Search for the cell housing the specified text and yield its (x, y) center coordinate. 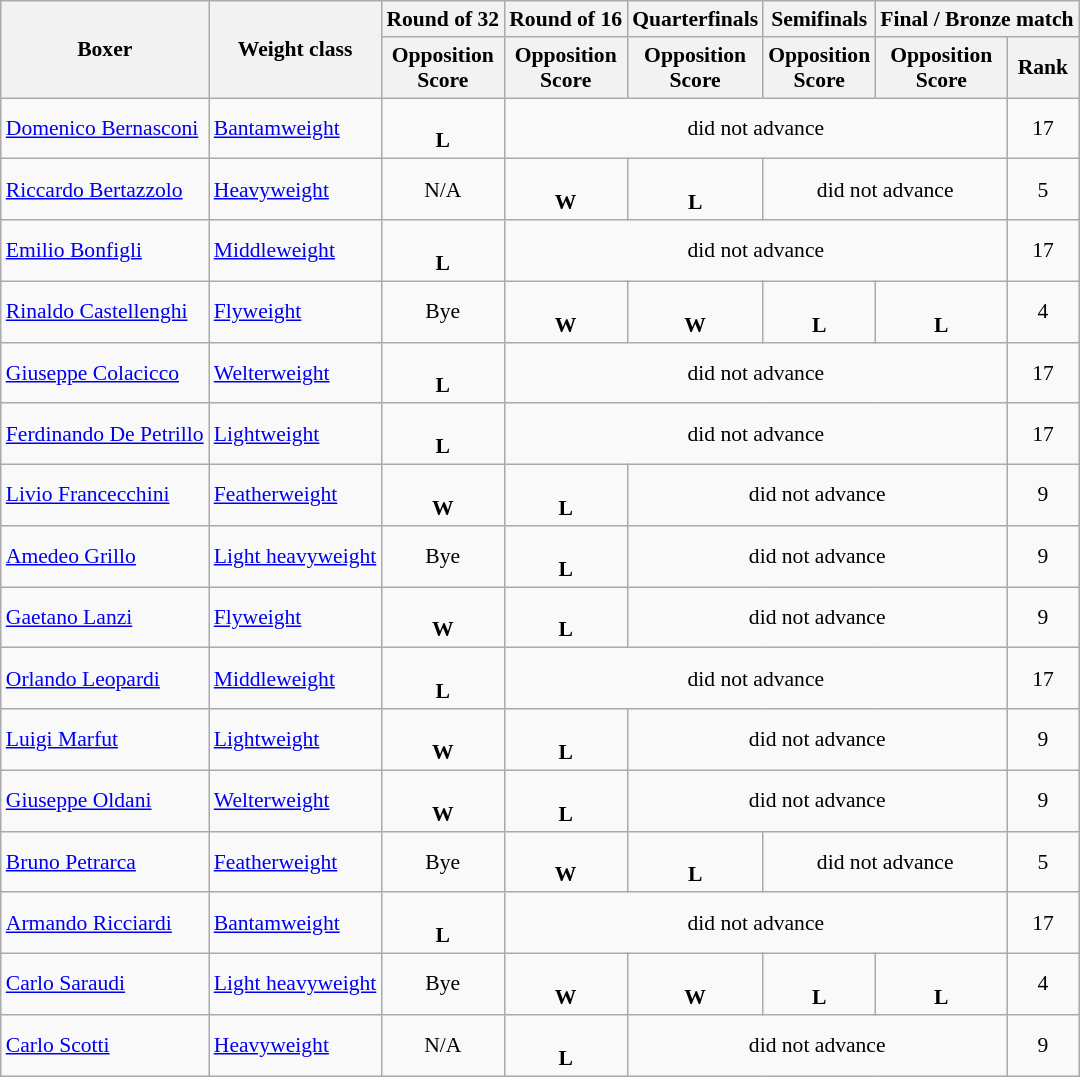
Quarterfinals (695, 19)
Riccardo Bertazzolo (105, 190)
Carlo Saraudi (105, 984)
Livio Francecchini (105, 496)
Semifinals (819, 19)
Gaetano Lanzi (105, 618)
Giuseppe Oldani (105, 800)
Rank (1042, 68)
Domenico Bernasconi (105, 128)
Ferdinando De Petrillo (105, 434)
Giuseppe Colacicco (105, 372)
Weight class (296, 50)
Boxer (105, 50)
Final / Bronze match (976, 19)
Round of 32 (442, 19)
Emilio Bonfigli (105, 250)
Amedeo Grillo (105, 556)
Carlo Scotti (105, 1046)
Bruno Petrarca (105, 862)
Orlando Leopardi (105, 678)
Rinaldo Castellenghi (105, 312)
Armando Ricciardi (105, 924)
Round of 16 (566, 19)
Luigi Marfut (105, 740)
